Pinpoint the cell where the given text exists, returning its (X, Y) midpoint coordinate. 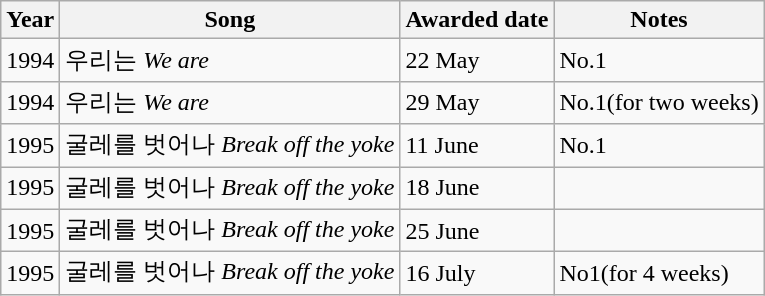
22 May (477, 60)
16 July (477, 274)
Year (30, 20)
11 June (477, 146)
No1(for 4 weeks) (659, 274)
Song (230, 20)
Awarded date (477, 20)
No.1(for two weeks) (659, 102)
29 May (477, 102)
18 June (477, 188)
Notes (659, 20)
25 June (477, 230)
